Return [X, Y] of the center of cell containing provided text 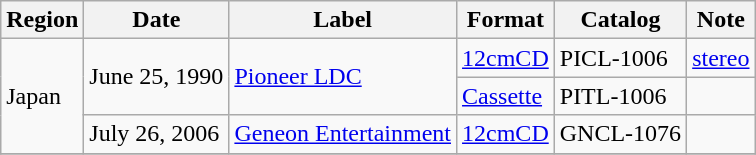
July 26, 2006 [156, 134]
Format [506, 20]
PITL-1006 [620, 96]
PICL-1006 [620, 58]
Pioneer LDC [343, 77]
June 25, 1990 [156, 77]
Date [156, 20]
Note [721, 20]
Label [343, 20]
Japan [42, 96]
stereo [721, 58]
GNCL-1076 [620, 134]
Catalog [620, 20]
Geneon Entertainment [343, 134]
Region [42, 20]
Cassette [506, 96]
